Return the [X, Y] coordinate for the center point of the cell that contains the specified text.  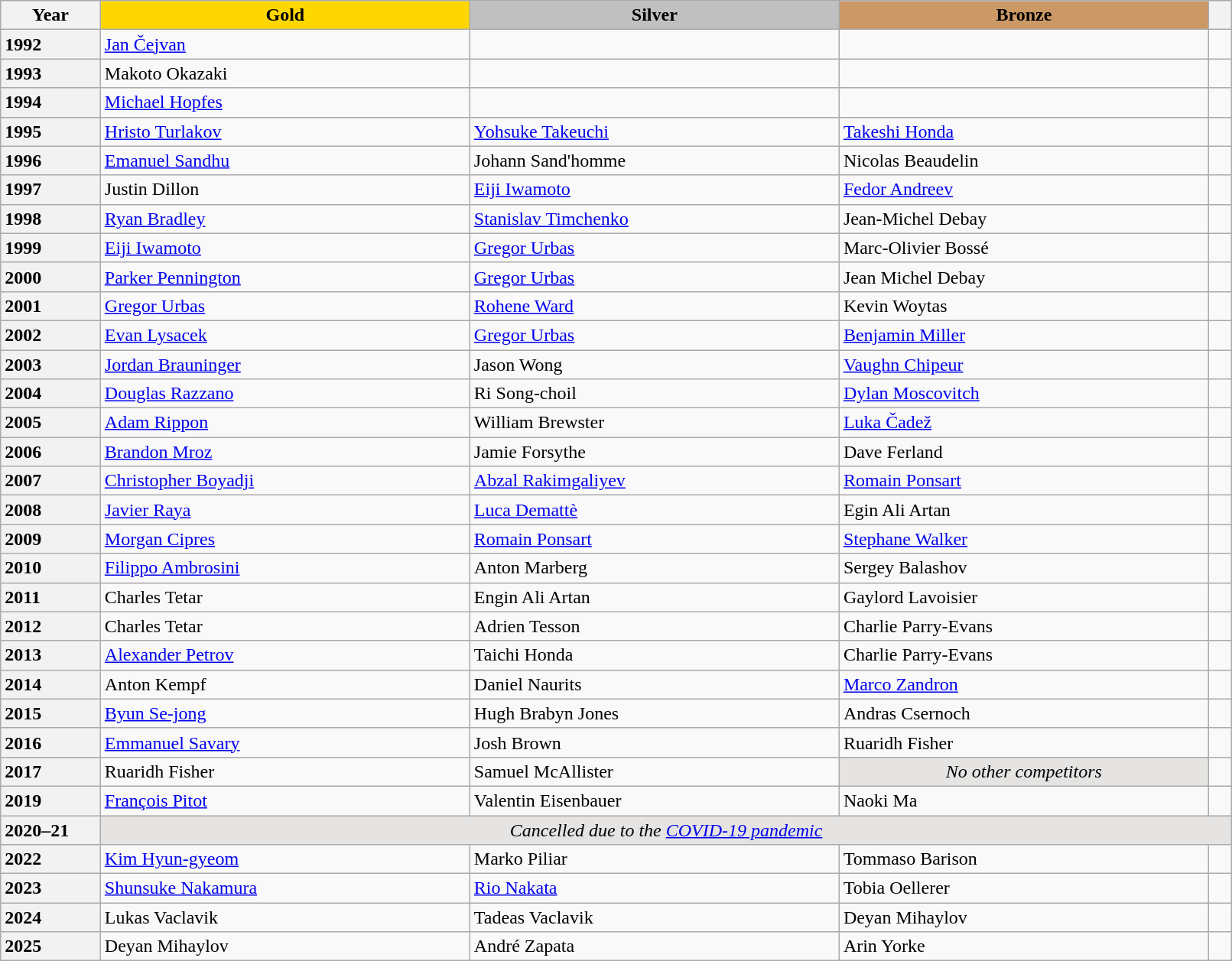
André Zapata [655, 946]
Jean-Michel Debay [1023, 219]
Luca Demattè [655, 510]
Ryan Bradley [284, 219]
Tobia Oellerer [1023, 888]
Anton Marberg [655, 568]
Takeshi Honda [1023, 131]
Adrien Tesson [655, 626]
Brandon Mroz [284, 452]
Dave Ferland [1023, 452]
Johann Sand'homme [655, 161]
Naoki Ma [1023, 800]
2007 [50, 481]
Lukas Vaclavik [284, 917]
2024 [50, 917]
Josh Brown [655, 742]
Hristo Turlakov [284, 131]
1995 [50, 131]
Marco Zandron [1023, 684]
Jason Wong [655, 365]
Filippo Ambrosini [284, 568]
1994 [50, 102]
Christopher Boyadji [284, 481]
Makoto Okazaki [284, 73]
2010 [50, 568]
2002 [50, 335]
Silver [655, 15]
Morgan Cipres [284, 539]
Tadeas Vaclavik [655, 917]
Luka Čadež [1023, 423]
Adam Rippon [284, 423]
2016 [50, 742]
1997 [50, 190]
Jordan Brauninger [284, 365]
Stanislav Timchenko [655, 219]
Hugh Brabyn Jones [655, 713]
Valentin Eisenbauer [655, 800]
Year [50, 15]
Shunsuke Nakamura [284, 888]
Nicolas Beaudelin [1023, 161]
No other competitors [1023, 771]
Fedor Andreev [1023, 190]
Stephane Walker [1023, 539]
Kim Hyun-gyeom [284, 859]
Emanuel Sandhu [284, 161]
2019 [50, 800]
2003 [50, 365]
Taichi Honda [655, 655]
Egin Ali Artan [1023, 510]
Gaylord Lavoisier [1023, 597]
Alexander Petrov [284, 655]
Gold [284, 15]
2004 [50, 394]
Evan Lysacek [284, 335]
2012 [50, 626]
2014 [50, 684]
2013 [50, 655]
Daniel Naurits [655, 684]
1993 [50, 73]
François Pitot [284, 800]
Cancelled due to the COVID-19 pandemic [666, 830]
2008 [50, 510]
Abzal Rakimgaliyev [655, 481]
Jan Čejvan [284, 44]
Anton Kempf [284, 684]
1999 [50, 248]
1996 [50, 161]
Ri Song-choil [655, 394]
Byun Se-jong [284, 713]
Kevin Woytas [1023, 306]
2011 [50, 597]
Yohsuke Takeuchi [655, 131]
Jean Michel Debay [1023, 277]
Sergey Balashov [1023, 568]
Douglas Razzano [284, 394]
Rio Nakata [655, 888]
1998 [50, 219]
Dylan Moscovitch [1023, 394]
2022 [50, 859]
Parker Pennington [284, 277]
Benjamin Miller [1023, 335]
2015 [50, 713]
2005 [50, 423]
Michael Hopfes [284, 102]
2000 [50, 277]
Jamie Forsythe [655, 452]
Samuel McAllister [655, 771]
Bronze [1023, 15]
2009 [50, 539]
Tommaso Barison [1023, 859]
Marc-Olivier Bossé [1023, 248]
2017 [50, 771]
Engin Ali Artan [655, 597]
1992 [50, 44]
Vaughn Chipeur [1023, 365]
2020–21 [50, 830]
Javier Raya [284, 510]
Marko Piliar [655, 859]
William Brewster [655, 423]
2001 [50, 306]
2023 [50, 888]
Arin Yorke [1023, 946]
Andras Csernoch [1023, 713]
Justin Dillon [284, 190]
Emmanuel Savary [284, 742]
2025 [50, 946]
2006 [50, 452]
Rohene Ward [655, 306]
